Find where the given text appears and provide that cell's center as (x, y) coordinate. 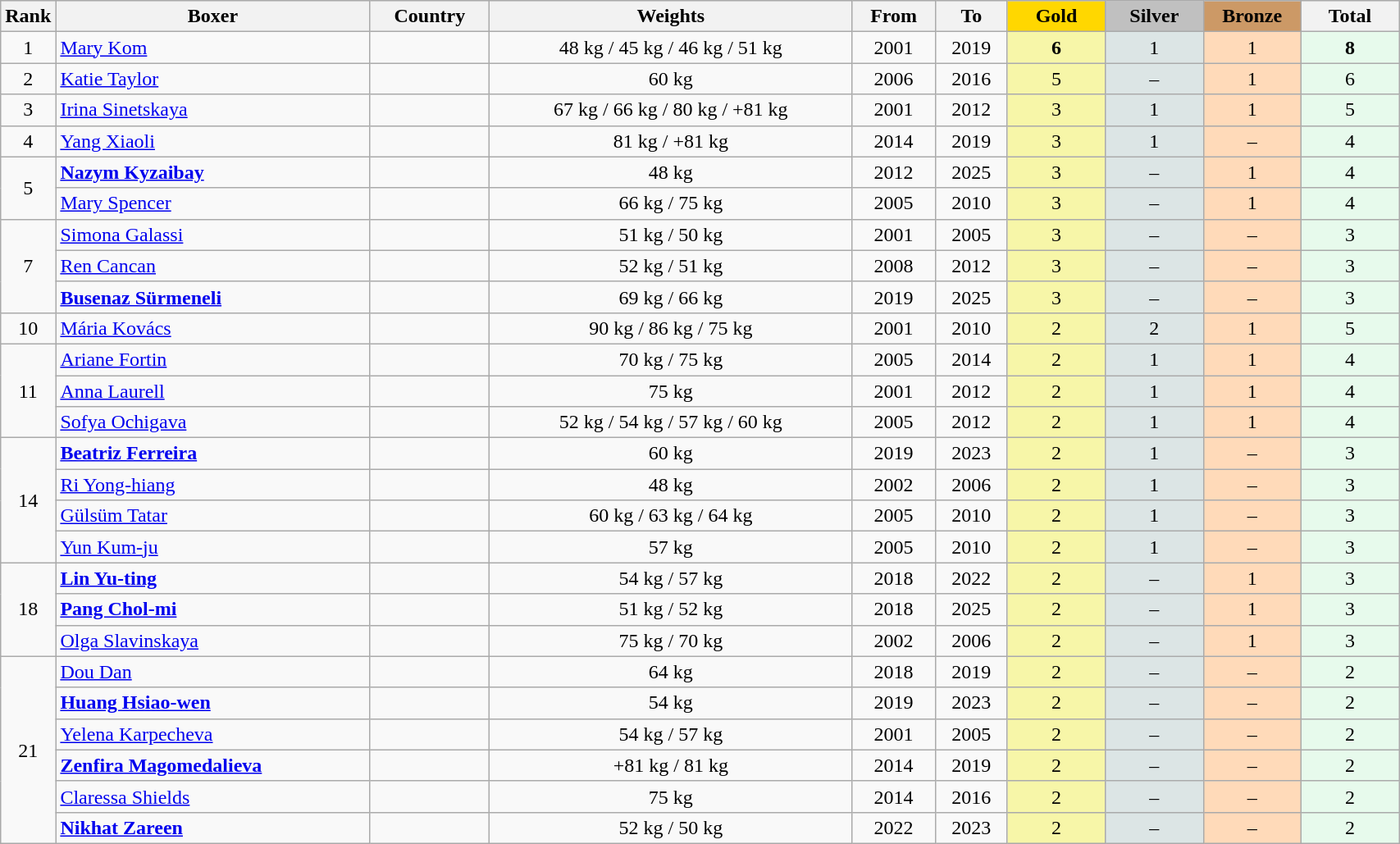
Ariane Fortin (213, 359)
Sofya Ochigava (213, 422)
64 kg (671, 672)
51 kg / 52 kg (671, 609)
8 (1350, 48)
54 kg (671, 703)
Anna Laurell (213, 391)
Gülsüm Tatar (213, 516)
Claressa Shields (213, 796)
Beatriz Ferreira (213, 454)
Total (1350, 16)
57 kg (671, 547)
Yun Kum-ju (213, 547)
Huang Hsiao-wen (213, 703)
Simona Galassi (213, 235)
Bronze (1252, 16)
Yang Xiaoli (213, 141)
10 (28, 328)
67 kg / 66 kg / 80 kg / +81 kg (671, 110)
Gold (1056, 16)
Silver (1155, 16)
7 (28, 266)
18 (28, 609)
Nazym Kyzaibay (213, 172)
To (971, 16)
66 kg / 75 kg (671, 203)
Katie Taylor (213, 79)
Mary Spencer (213, 203)
Pang Chol-mi (213, 609)
Rank (28, 16)
Ri Yong-hiang (213, 485)
Country (430, 16)
From (894, 16)
Boxer (213, 16)
14 (28, 500)
Irina Sinetskaya (213, 110)
81 kg / +81 kg (671, 141)
52 kg / 50 kg (671, 828)
Busenaz Sürmeneli (213, 297)
70 kg / 75 kg (671, 359)
51 kg / 50 kg (671, 235)
Dou Dan (213, 672)
Yelena Karpecheva (213, 734)
21 (28, 750)
Lin Yu-ting (213, 578)
Mary Kom (213, 48)
52 kg / 51 kg (671, 266)
Ren Cancan (213, 266)
69 kg / 66 kg (671, 297)
Nikhat Zareen (213, 828)
Weights (671, 16)
48 kg / 45 kg / 46 kg / 51 kg (671, 48)
75 kg / 70 kg (671, 641)
Olga Slavinskaya (213, 641)
+81 kg / 81 kg (671, 765)
Zenfira Magomedalieva (213, 765)
11 (28, 390)
2008 (894, 266)
90 kg / 86 kg / 75 kg (671, 328)
Mária Kovács (213, 328)
60 kg / 63 kg / 64 kg (671, 516)
52 kg / 54 kg / 57 kg / 60 kg (671, 422)
